Determine the [x, y] coordinate at the center of the cell enclosing the given text.  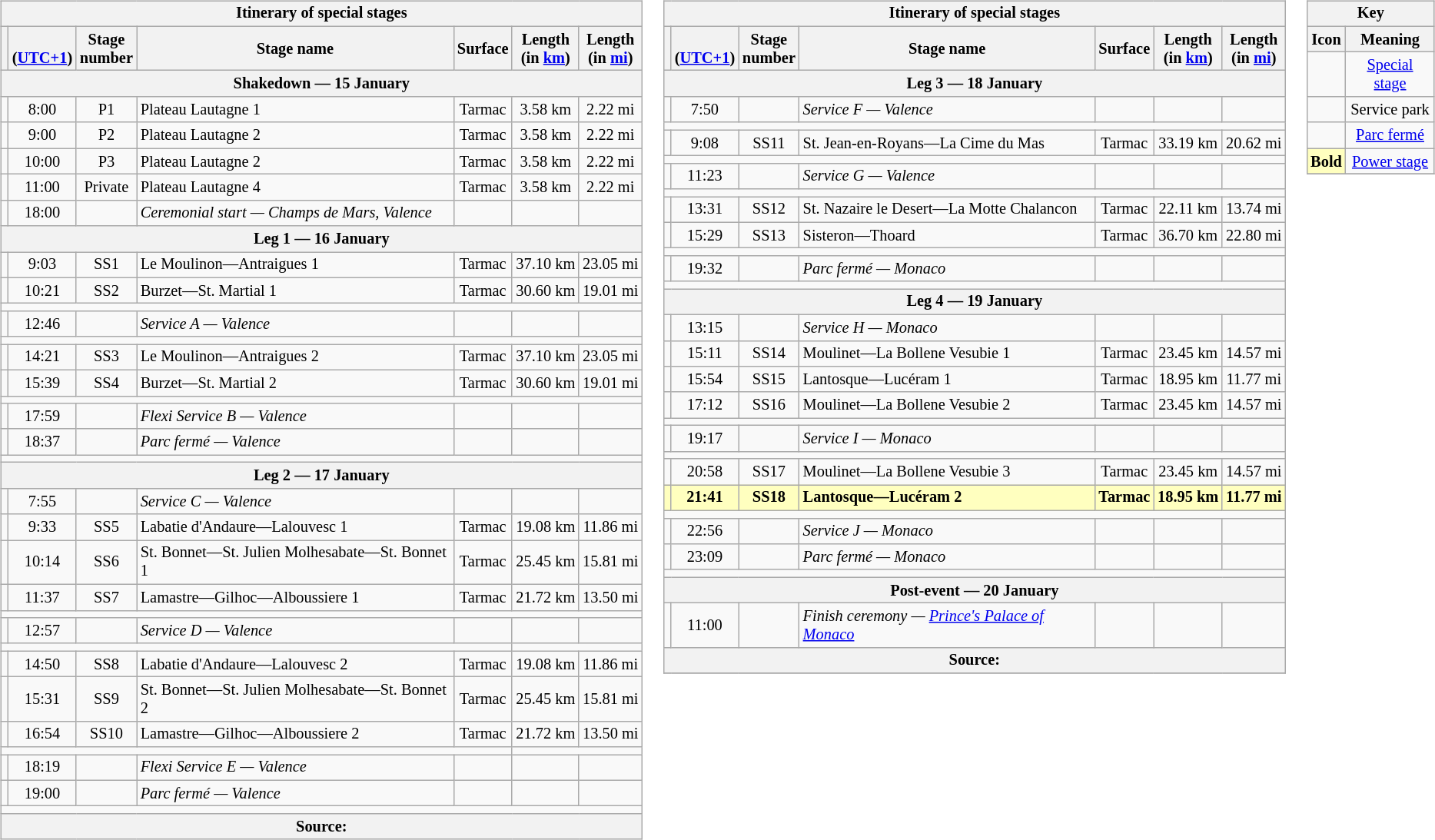
SS10 [106, 734]
SS17 [769, 472]
Service A — Valence [295, 324]
SS14 [769, 354]
Service J — Monaco [947, 531]
33.19 km [1188, 143]
Moulinet—La Bollene Vesubie 2 [947, 405]
Flexi Service B — Valence [295, 417]
17:59 [42, 417]
SS9 [106, 699]
Leg 4 — 19 January [975, 302]
Meaning [1390, 39]
17:12 [705, 405]
12:57 [42, 631]
9:08 [705, 143]
Leg 2 — 17 January [321, 476]
11:37 [42, 597]
13.74 mi [1254, 210]
P3 [106, 161]
23:09 [705, 557]
19:32 [705, 269]
36.70 km [1188, 235]
SS12 [769, 210]
21:41 [705, 498]
Service park [1390, 110]
Sisteron—Thoard [947, 235]
9:33 [42, 527]
13:31 [705, 210]
7:50 [705, 110]
Special stage [1390, 75]
St. Nazaire le Desert—La Motte Chalancon [947, 210]
Le Moulinon—Antraigues 1 [295, 265]
15:31 [42, 699]
11:23 [705, 176]
Moulinet—La Bollene Vesubie 3 [947, 472]
18:00 [42, 213]
19:17 [705, 439]
Lamastre—Gilhoc—Alboussiere 2 [295, 734]
Plateau Lautagne 1 [295, 110]
Shakedown — 15 January [321, 84]
Ceremonial start — Champs de Mars, Valence [295, 213]
St. Bonnet—St. Julien Molhesabate—St. Bonnet 2 [295, 699]
SS16 [769, 405]
Service I — Monaco [947, 439]
Burzet—St. Martial 2 [295, 383]
22:56 [705, 531]
Plateau Lautagne 4 [295, 188]
St. Bonnet—St. Julien Molhesabate—St. Bonnet 1 [295, 563]
P2 [106, 135]
Leg 3 — 18 January [975, 84]
15:54 [705, 380]
SS15 [769, 380]
P1 [106, 110]
22.80 mi [1254, 235]
10:14 [42, 563]
Post-event — 20 January [975, 590]
SS5 [106, 527]
10:21 [42, 291]
Leg 1 — 16 January [321, 239]
9:03 [42, 265]
Service F — Valence [947, 110]
18:37 [42, 442]
Service G — Valence [947, 176]
15:39 [42, 383]
14:50 [42, 664]
Le Moulinon—Antraigues 2 [295, 357]
SS2 [106, 291]
Burzet—St. Martial 1 [295, 291]
7:55 [42, 501]
Finish ceremony — Prince's Palace of Monaco [947, 626]
Private [106, 188]
SS8 [106, 664]
10:00 [42, 161]
Key [1370, 14]
8:00 [42, 110]
Bold [1326, 161]
SS13 [769, 235]
20:58 [705, 472]
Service C — Valence [295, 501]
22.11 km [1188, 210]
14:21 [42, 357]
18:19 [42, 768]
SS4 [106, 383]
15:29 [705, 235]
St. Jean-en-Royans—La Cime du Mas [947, 143]
Lamastre—Gilhoc—Alboussiere 1 [295, 597]
19:00 [42, 793]
SS3 [106, 357]
9:00 [42, 135]
Labatie d'Andaure—Lalouvesc 1 [295, 527]
20.62 mi [1254, 143]
SS1 [106, 265]
15:11 [705, 354]
Power stage [1390, 161]
Lantosque—Lucéram 2 [947, 498]
Parc fermé [1390, 135]
SS6 [106, 563]
SS11 [769, 143]
12:46 [42, 324]
Labatie d'Andaure—Lalouvesc 2 [295, 664]
Service D — Valence [295, 631]
13:15 [705, 327]
16:54 [42, 734]
Service H — Monaco [947, 327]
Lantosque—Lucéram 1 [947, 380]
Moulinet—La Bollene Vesubie 1 [947, 354]
Icon [1326, 39]
SS7 [106, 597]
SS18 [769, 498]
Flexi Service E — Valence [295, 768]
